Identify which cell holds the provided text, then report its (x, y) central coordinate. 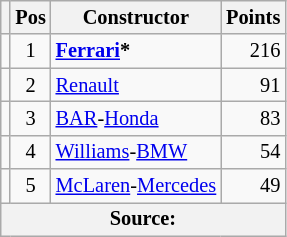
Source: (143, 219)
3 (30, 118)
216 (253, 51)
Williams-BMW (136, 152)
91 (253, 85)
Points (253, 17)
McLaren-Mercedes (136, 186)
Pos (30, 17)
5 (30, 186)
83 (253, 118)
Constructor (136, 17)
4 (30, 152)
1 (30, 51)
Ferrari* (136, 51)
BAR-Honda (136, 118)
54 (253, 152)
2 (30, 85)
49 (253, 186)
Renault (136, 85)
